Capture the cell that displays the provided text and extract its [x, y] central coordinate. 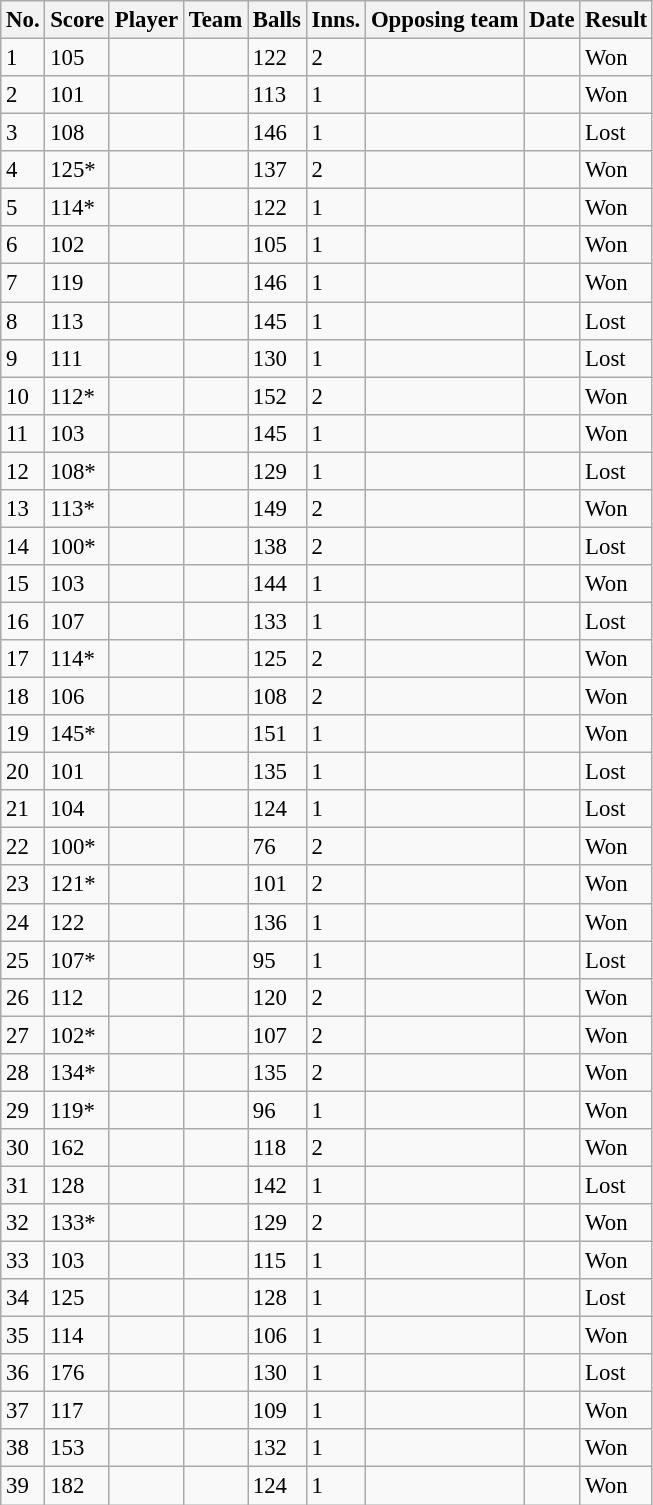
14 [23, 546]
142 [278, 1185]
32 [23, 1223]
136 [278, 922]
15 [23, 584]
119* [78, 1110]
16 [23, 621]
153 [78, 1449]
114 [78, 1336]
Inns. [336, 20]
11 [23, 433]
7 [23, 283]
111 [78, 358]
29 [23, 1110]
35 [23, 1336]
10 [23, 396]
145* [78, 734]
176 [78, 1373]
96 [278, 1110]
21 [23, 809]
5 [23, 208]
24 [23, 922]
102* [78, 1035]
34 [23, 1298]
95 [278, 960]
118 [278, 1148]
182 [78, 1486]
13 [23, 509]
112 [78, 997]
6 [23, 245]
149 [278, 509]
138 [278, 546]
134* [78, 1073]
20 [23, 772]
39 [23, 1486]
152 [278, 396]
115 [278, 1261]
117 [78, 1411]
38 [23, 1449]
No. [23, 20]
37 [23, 1411]
Team [215, 20]
26 [23, 997]
Result [616, 20]
109 [278, 1411]
31 [23, 1185]
23 [23, 885]
113* [78, 509]
76 [278, 847]
102 [78, 245]
27 [23, 1035]
18 [23, 697]
17 [23, 659]
25 [23, 960]
3 [23, 133]
36 [23, 1373]
104 [78, 809]
22 [23, 847]
33 [23, 1261]
112* [78, 396]
137 [278, 170]
107* [78, 960]
Date [552, 20]
121* [78, 885]
132 [278, 1449]
4 [23, 170]
162 [78, 1148]
19 [23, 734]
Opposing team [445, 20]
12 [23, 471]
119 [78, 283]
144 [278, 584]
Player [146, 20]
9 [23, 358]
8 [23, 321]
108* [78, 471]
Score [78, 20]
133 [278, 621]
151 [278, 734]
Balls [278, 20]
28 [23, 1073]
125* [78, 170]
120 [278, 997]
30 [23, 1148]
133* [78, 1223]
